Search for the cell housing the specified text and yield its (X, Y) center coordinate. 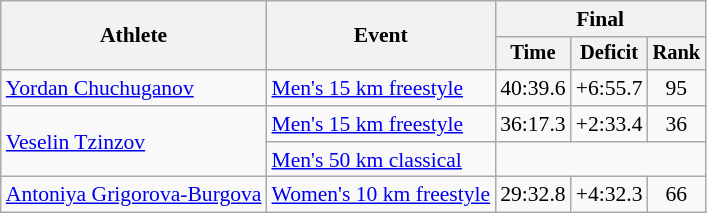
95 (677, 88)
Women's 10 km freestyle (380, 195)
Final (600, 19)
Rank (677, 54)
Athlete (134, 36)
Deficit (610, 54)
+6:55.7 (610, 88)
66 (677, 195)
Event (380, 36)
+2:33.4 (610, 124)
+4:32.3 (610, 195)
Yordan Chuchuganov (134, 88)
40:39.6 (532, 88)
Veselin Tzinzov (134, 142)
36 (677, 124)
29:32.8 (532, 195)
36:17.3 (532, 124)
Antoniya Grigorova-Burgova (134, 195)
Time (532, 54)
Men's 50 km classical (380, 160)
